For the text-containing cell, return its midpoint in (x, y) coordinate format. 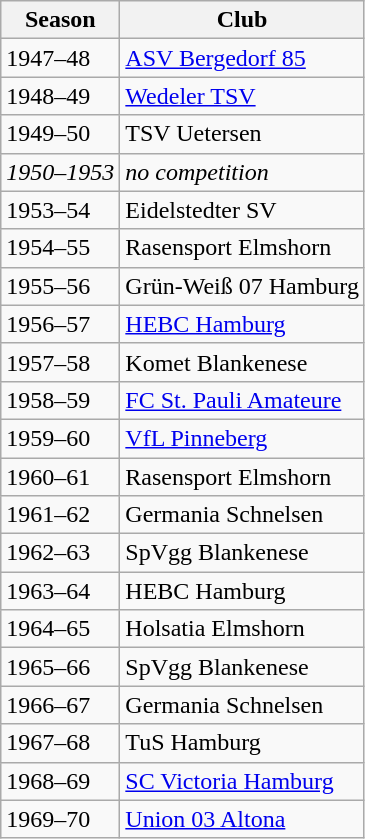
Season (60, 20)
1961–62 (60, 515)
Holsatia Elmshorn (242, 629)
1965–66 (60, 667)
1950–1953 (60, 172)
1964–65 (60, 629)
Grün-Weiß 07 Hamburg (242, 286)
TuS Hamburg (242, 743)
1957–58 (60, 362)
1955–56 (60, 286)
1959–60 (60, 438)
Komet Blankenese (242, 362)
1969–70 (60, 819)
Wedeler TSV (242, 96)
Club (242, 20)
1960–61 (60, 477)
1958–59 (60, 400)
VfL Pinneberg (242, 438)
1953–54 (60, 210)
1968–69 (60, 781)
1963–64 (60, 591)
Eidelstedter SV (242, 210)
1962–63 (60, 553)
FC St. Pauli Amateure (242, 400)
1949–50 (60, 134)
1954–55 (60, 248)
ASV Bergedorf 85 (242, 58)
TSV Uetersen (242, 134)
1956–57 (60, 324)
1947–48 (60, 58)
1948–49 (60, 96)
SC Victoria Hamburg (242, 781)
1967–68 (60, 743)
no competition (242, 172)
1966–67 (60, 705)
Union 03 Altona (242, 819)
